Detect which cell encompasses the target text, then output its (x, y) center coordinate. 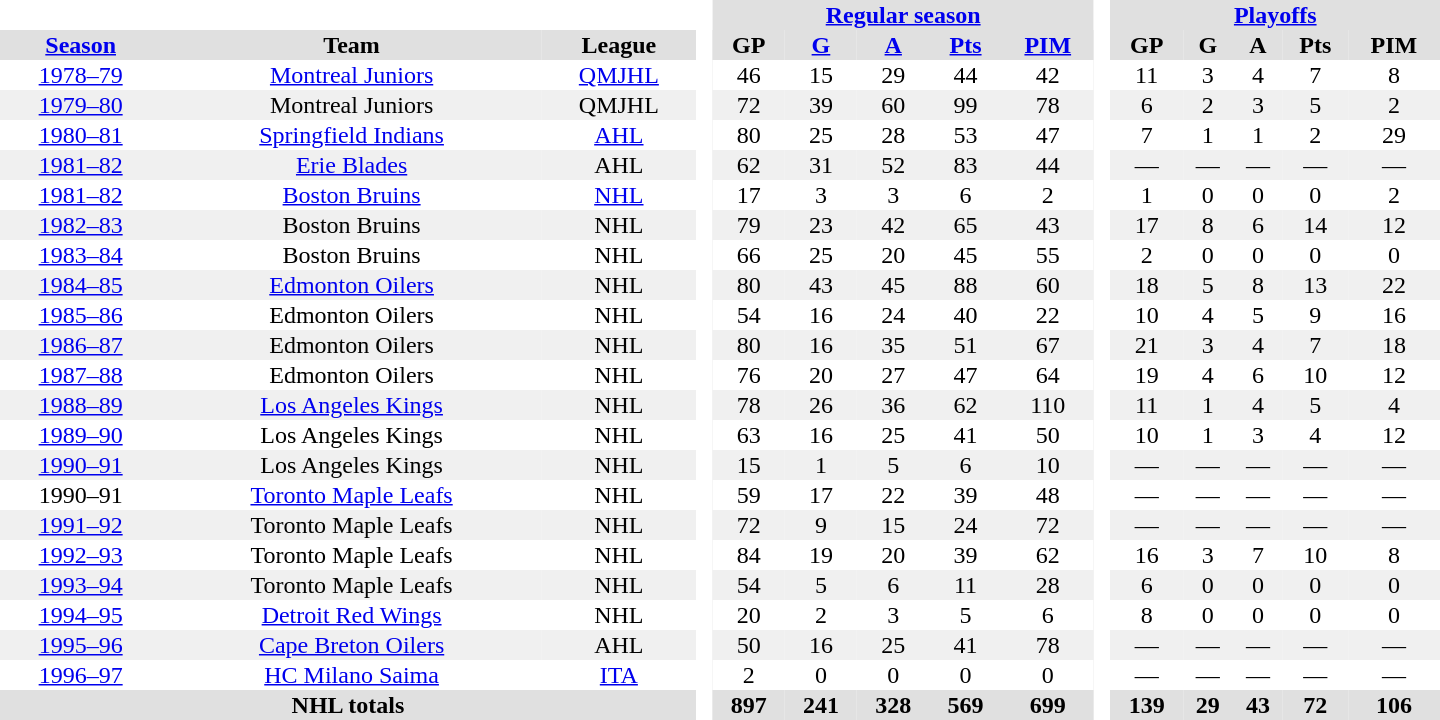
51 (965, 345)
Team (352, 45)
1996–97 (80, 675)
1993–94 (80, 585)
1992–93 (80, 555)
241 (821, 705)
23 (821, 225)
Cape Breton Oilers (352, 645)
26 (821, 405)
1995–96 (80, 645)
88 (965, 285)
699 (1048, 705)
35 (893, 345)
64 (1048, 375)
67 (1048, 345)
59 (748, 495)
36 (893, 405)
Springfield Indians (352, 135)
79 (748, 225)
65 (965, 225)
1980–81 (80, 135)
84 (748, 555)
Regular season (902, 15)
13 (1316, 285)
83 (965, 165)
1979–80 (80, 105)
55 (1048, 255)
1986–87 (80, 345)
NHL totals (348, 705)
897 (748, 705)
1987–88 (80, 375)
Erie Blades (352, 165)
328 (893, 705)
League (619, 45)
1983–84 (80, 255)
1988–89 (80, 405)
46 (748, 75)
110 (1048, 405)
21 (1146, 345)
1984–85 (80, 285)
1978–79 (80, 75)
Detroit Red Wings (352, 615)
1991–92 (80, 525)
14 (1316, 225)
1985–86 (80, 315)
569 (965, 705)
27 (893, 375)
66 (748, 255)
1994–95 (80, 615)
Season (80, 45)
Playoffs (1275, 15)
63 (748, 435)
53 (965, 135)
139 (1146, 705)
52 (893, 165)
40 (965, 315)
48 (1048, 495)
HC Milano Saima (352, 675)
76 (748, 375)
106 (1394, 705)
ITA (619, 675)
99 (965, 105)
31 (821, 165)
1982–83 (80, 225)
1989–90 (80, 435)
